Provide the [X, Y] coordinate of the cell's center where the given text is located.  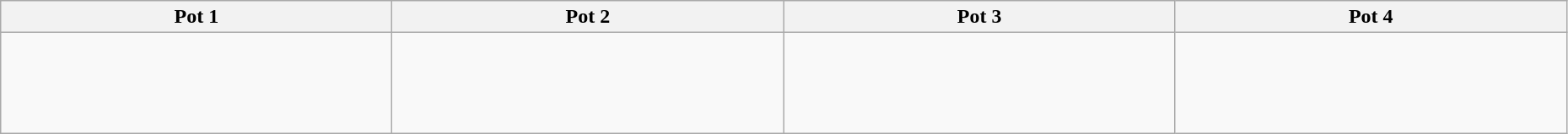
Pot 3 [979, 17]
Pot 1 [197, 17]
Pot 4 [1371, 17]
Pot 2 [588, 17]
